From the cell containing the given text, extract its center point as [X, Y] coordinate. 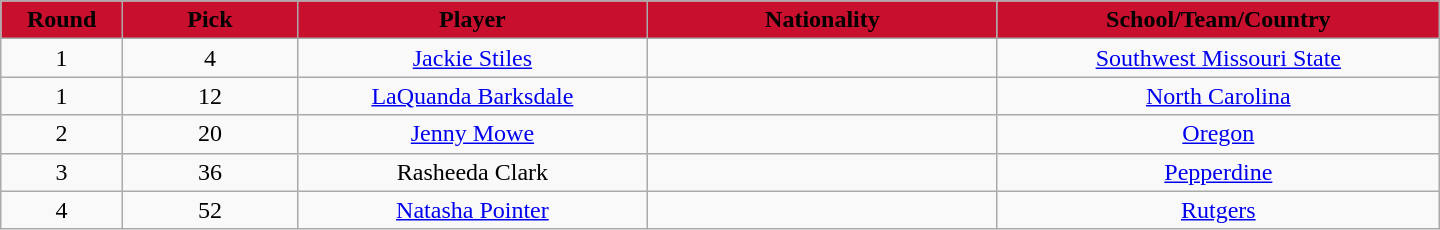
North Carolina [1218, 96]
52 [210, 210]
Natasha Pointer [472, 210]
School/Team/Country [1218, 20]
Pepperdine [1218, 172]
12 [210, 96]
Nationality [822, 20]
Round [62, 20]
36 [210, 172]
Pick [210, 20]
2 [62, 134]
Player [472, 20]
Rutgers [1218, 210]
Southwest Missouri State [1218, 58]
Rasheeda Clark [472, 172]
Oregon [1218, 134]
20 [210, 134]
3 [62, 172]
LaQuanda Barksdale [472, 96]
Jackie Stiles [472, 58]
Jenny Mowe [472, 134]
